Extract the (x, y) coordinate from the center of the cell holding the provided text.  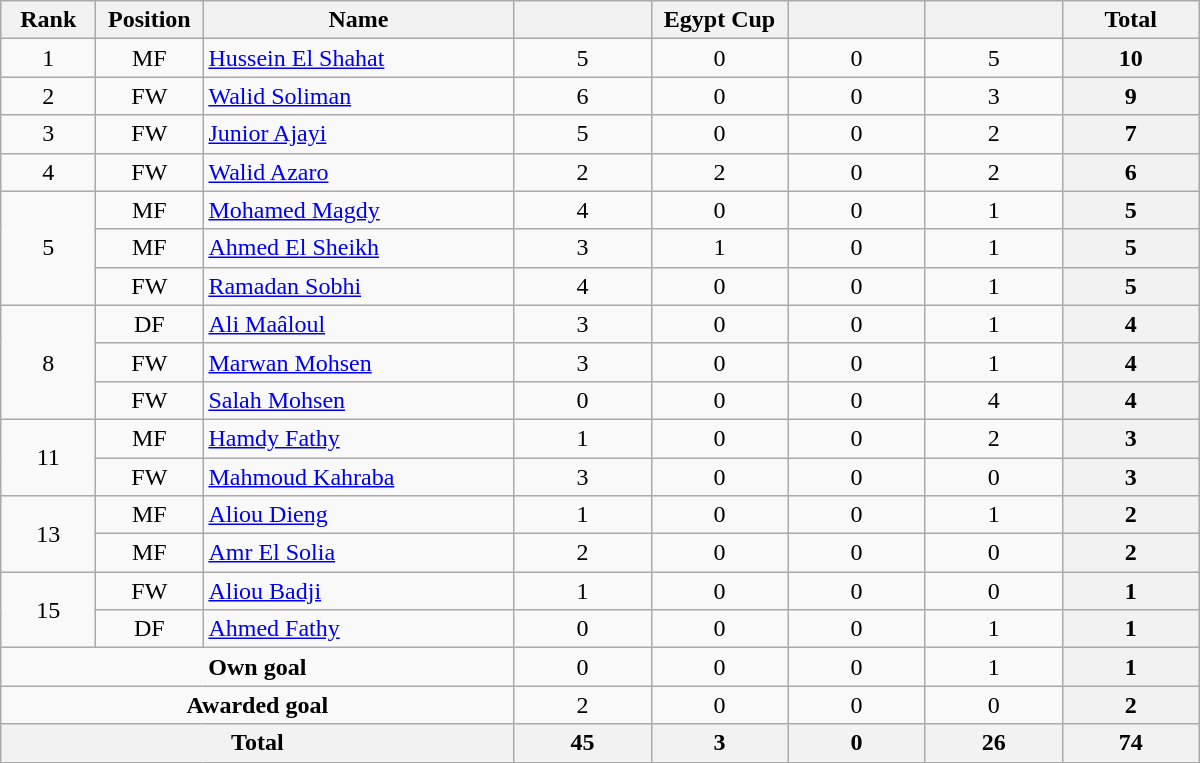
Ahmed Fathy (358, 629)
10 (1130, 58)
Amr El Solia (358, 553)
15 (48, 610)
74 (1130, 743)
Mahmoud Kahraba (358, 477)
Walid Soliman (358, 96)
7 (1130, 134)
Ahmed El Sheikh (358, 248)
9 (1130, 96)
Junior Ajayi (358, 134)
Ali Maâloul (358, 324)
Hamdy Fathy (358, 438)
Egypt Cup (720, 20)
Mohamed Magdy (358, 210)
Ramadan Sobhi (358, 286)
13 (48, 534)
Awarded goal (258, 705)
8 (48, 362)
45 (582, 743)
Aliou Dieng (358, 515)
Position (150, 20)
Aliou Badji (358, 591)
Marwan Mohsen (358, 362)
Own goal (258, 667)
Walid Azaro (358, 172)
Rank (48, 20)
11 (48, 457)
Hussein El Shahat (358, 58)
Salah Mohsen (358, 400)
Name (358, 20)
26 (994, 743)
